From the cell containing the given text, extract its center point as [x, y] coordinate. 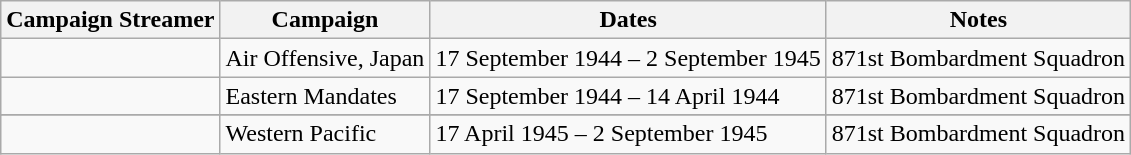
17 September 1944 – 2 September 1945 [628, 58]
Notes [978, 20]
Campaign [325, 20]
Air Offensive, Japan [325, 58]
Campaign Streamer [110, 20]
Eastern Mandates [325, 96]
Dates [628, 20]
Western Pacific [325, 134]
17 April 1945 – 2 September 1945 [628, 134]
17 September 1944 – 14 April 1944 [628, 96]
